Extract the (X, Y) coordinate from the center of the cell holding the provided text.  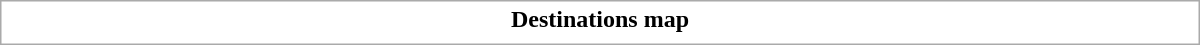
Destinations map (600, 19)
